Pinpoint the cell where the given text exists, returning its [x, y] midpoint coordinate. 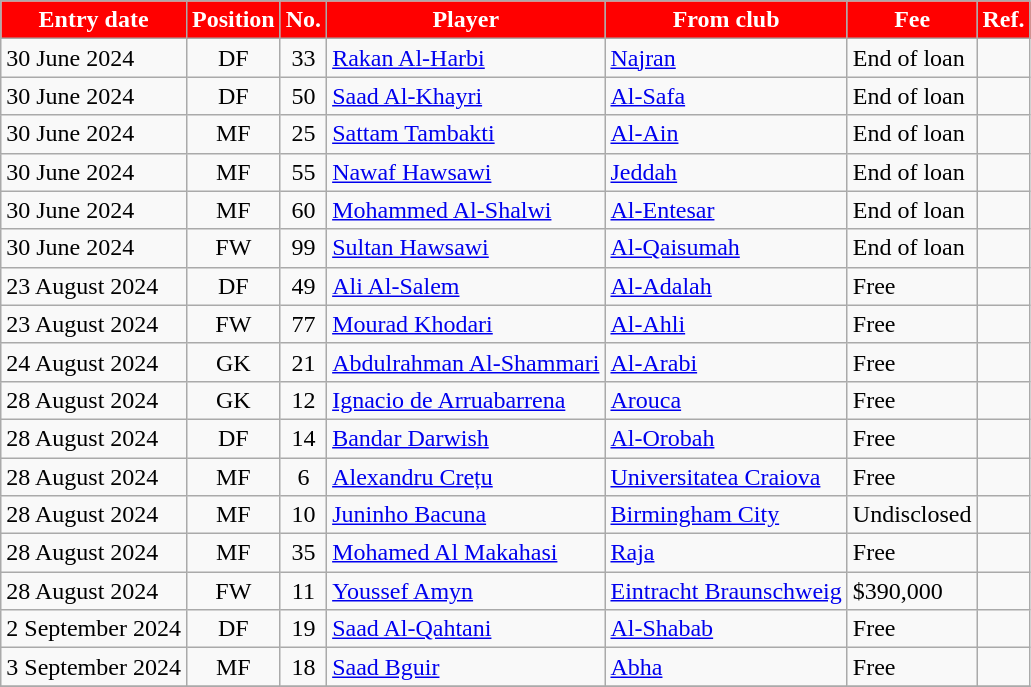
Fee [912, 20]
No. [303, 20]
14 [303, 438]
Ref. [1004, 20]
99 [303, 248]
Najran [726, 58]
Eintracht Braunschweig [726, 591]
Position [233, 20]
Al-Entesar [726, 210]
60 [303, 210]
Sattam Tambakti [466, 134]
Saad Al-Qahtani [466, 629]
33 [303, 58]
6 [303, 477]
Al-Ahli [726, 324]
21 [303, 362]
Universitatea Craiova [726, 477]
Bandar Darwish [466, 438]
Undisclosed [912, 515]
Jeddah [726, 172]
Ignacio de Arruabarrena [466, 400]
Al-Ain [726, 134]
55 [303, 172]
12 [303, 400]
Al-Adalah [726, 286]
Mohammed Al-Shalwi [466, 210]
Nawaf Hawsawi [466, 172]
Al-Arabi [726, 362]
2 September 2024 [94, 629]
Abha [726, 667]
Al-Orobah [726, 438]
Rakan Al-Harbi [466, 58]
Player [466, 20]
35 [303, 553]
Juninho Bacuna [466, 515]
Youssef Amyn [466, 591]
3 September 2024 [94, 667]
Mohamed Al Makahasi [466, 553]
Saad Bguir [466, 667]
50 [303, 96]
Abdulrahman Al-Shammari [466, 362]
19 [303, 629]
77 [303, 324]
Alexandru Crețu [466, 477]
Mourad Khodari [466, 324]
24 August 2024 [94, 362]
Ali Al-Salem [466, 286]
Al-Shabab [726, 629]
Raja [726, 553]
25 [303, 134]
Entry date [94, 20]
11 [303, 591]
Al-Qaisumah [726, 248]
From club [726, 20]
Al-Safa [726, 96]
Birmingham City [726, 515]
49 [303, 286]
$390,000 [912, 591]
18 [303, 667]
10 [303, 515]
Saad Al-Khayri [466, 96]
Arouca [726, 400]
Sultan Hawsawi [466, 248]
